Determine the (X, Y) coordinate at the center of the cell enclosing the given text.  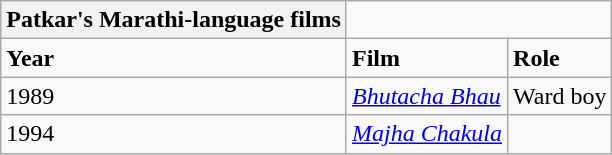
Ward boy (560, 96)
Film (426, 58)
Patkar's Marathi-language films (174, 20)
Bhutacha Bhau (426, 96)
Role (560, 58)
1989 (174, 96)
Year (174, 58)
1994 (174, 134)
Majha Chakula (426, 134)
